Search for the cell housing the specified text and yield its (X, Y) center coordinate. 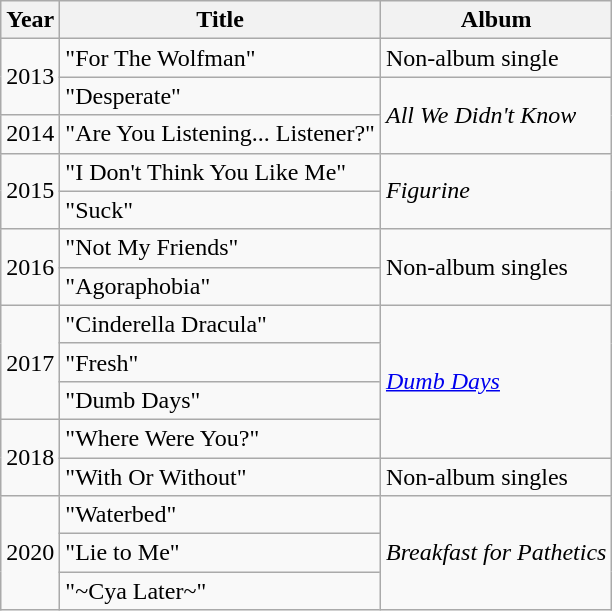
"Are You Listening... Listener?" (220, 134)
"~Cya Later~" (220, 591)
Breakfast for Pathetics (496, 553)
"Dumb Days" (220, 400)
2017 (30, 362)
"Not My Friends" (220, 248)
Title (220, 20)
2016 (30, 267)
Year (30, 20)
Non-album single (496, 58)
"Fresh" (220, 362)
"Where Were You?" (220, 438)
2014 (30, 134)
"Agoraphobia" (220, 286)
2015 (30, 191)
"I Don't Think You Like Me" (220, 172)
2013 (30, 77)
"Desperate" (220, 96)
2020 (30, 553)
"Waterbed" (220, 515)
"Lie to Me" (220, 553)
Figurine (496, 191)
Dumb Days (496, 381)
"Suck" (220, 210)
"With Or Without" (220, 477)
"Cinderella Dracula" (220, 324)
"For The Wolfman" (220, 58)
2018 (30, 457)
All We Didn't Know (496, 115)
Album (496, 20)
